Determine the (X, Y) coordinate at the center of the cell enclosing the given text.  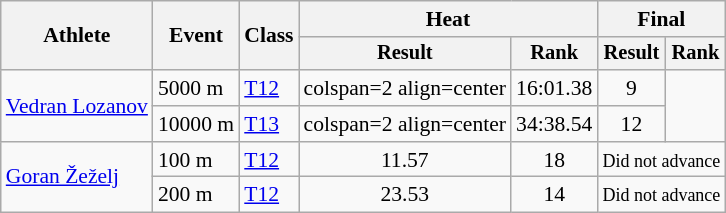
Final (661, 19)
200 m (196, 195)
16:01.38 (554, 88)
T13 (268, 124)
23.53 (405, 195)
9 (631, 88)
100 m (196, 160)
11.57 (405, 160)
Heat (448, 19)
Athlete (77, 36)
34:38.54 (554, 124)
18 (554, 160)
Class (268, 36)
Event (196, 36)
10000 m (196, 124)
14 (554, 195)
Goran Žeželj (77, 178)
Vedran Lozanov (77, 106)
12 (631, 124)
5000 m (196, 88)
